Output the (x, y) coordinate of the center of the cell containing the given text.  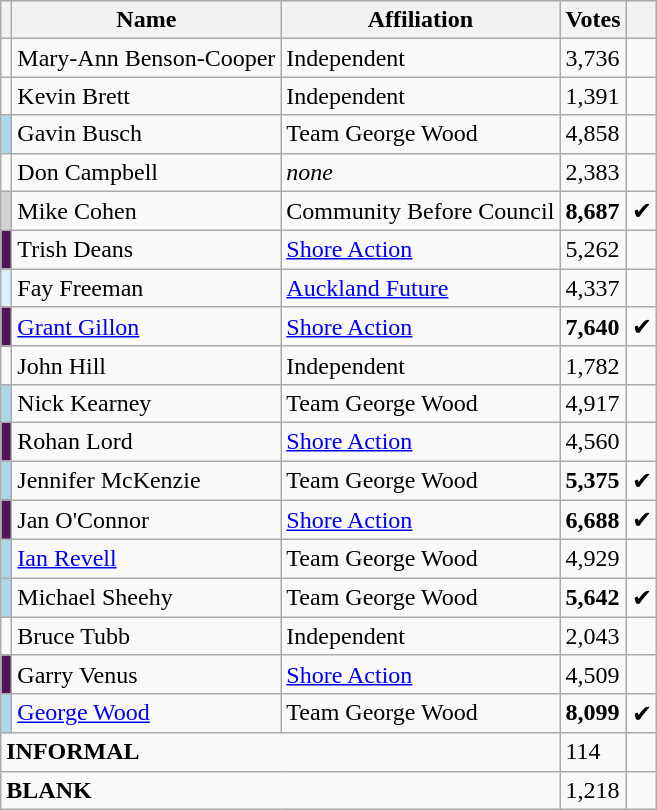
none (420, 172)
Grant Gillon (146, 327)
4,929 (593, 559)
Gavin Busch (146, 134)
1,391 (593, 96)
John Hill (146, 365)
Affiliation (420, 20)
4,560 (593, 441)
114 (593, 752)
2,043 (593, 636)
BLANK (280, 790)
2,383 (593, 172)
Votes (593, 20)
5,642 (593, 598)
Trish Deans (146, 250)
Fay Freeman (146, 288)
Jennifer McKenzie (146, 480)
4,509 (593, 674)
Mike Cohen (146, 211)
Mary-Ann Benson-Cooper (146, 58)
Michael Sheehy (146, 598)
Community Before Council (420, 211)
5,262 (593, 250)
5,375 (593, 480)
Name (146, 20)
Auckland Future (420, 288)
8,099 (593, 713)
INFORMAL (280, 752)
Bruce Tubb (146, 636)
1,218 (593, 790)
7,640 (593, 327)
4,337 (593, 288)
6,688 (593, 520)
4,917 (593, 403)
Ian Revell (146, 559)
Jan O'Connor (146, 520)
1,782 (593, 365)
4,858 (593, 134)
Don Campbell (146, 172)
Garry Venus (146, 674)
3,736 (593, 58)
Kevin Brett (146, 96)
Nick Kearney (146, 403)
Rohan Lord (146, 441)
8,687 (593, 211)
George Wood (146, 713)
